Return (X, Y) of the center of cell containing provided text 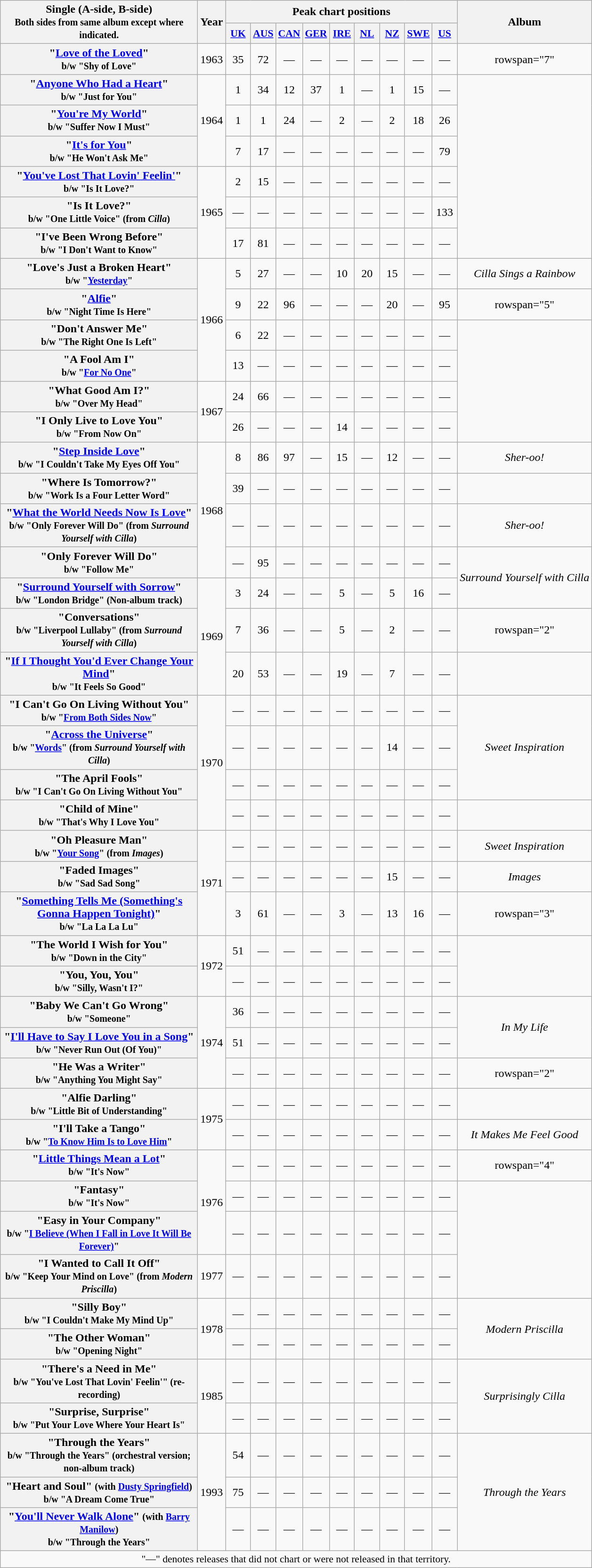
"I've Been Wrong Before"b/w "I Don't Want to Know" (99, 243)
"He Was a Writer"b/w "Anything You Might Say" (99, 1074)
"Faded Images" b/w "Sad Sad Song" (99, 877)
rowspan="5" (525, 304)
Modern Priscilla (525, 1329)
1969 (212, 636)
In My Life (525, 1027)
1966 (212, 320)
"Baby We Can't Go Wrong"b/w "Someone" (99, 1012)
"What Good Am I?"b/w "Over My Head" (99, 396)
NZ (392, 33)
"I Can't Go On Living Without You" b/w "From Both Sides Now" (99, 711)
27 (263, 273)
"The World I Wish for You"b/w "Down in the City" (99, 950)
"Surround Yourself with Sorrow"b/w "London Bridge" (Non-album track) (99, 593)
18 (418, 121)
1964 (212, 121)
"Little Things Mean a Lot"b/w "It's Now" (99, 1165)
rowspan="4" (525, 1165)
1974 (212, 1043)
"You've Lost That Lovin' Feelin'"b/w "Is It Love?" (99, 182)
19 (342, 673)
37 (316, 90)
"Anyone Who Had a Heart"b/w "Just for You" (99, 90)
"I Only Live to Love You"b/w "From Now On" (99, 427)
35 (238, 59)
"I Wanted to Call It Off"b/w "Keep Your Mind on Love" (from Modern Priscilla) (99, 1276)
"Something Tells Me (Something's Gonna Happen Tonight)"b/w "La La La Lu" (99, 913)
"Heart and Soul" (with Dusty Springfield)b/w "A Dream Come True" (99, 1492)
"Love of the Loved"b/w "Shy of Love" (99, 59)
"The April Fools" b/w "I Can't Go On Living Without You" (99, 784)
SWE (418, 33)
"A Fool Am I"b/w "For No One" (99, 366)
Cilla Sings a Rainbow (525, 273)
1985 (212, 1396)
8 (238, 458)
Album (525, 22)
54 (238, 1455)
"Surprise, Surprise"b/w "Put Your Love Where Your Heart Is" (99, 1418)
"You, You, You"b/w "Silly, Wasn't I?" (99, 981)
"I'll Have to Say I Love You in a Song"b/w "Never Run Out (Of You)" (99, 1043)
1965 (212, 212)
133 (445, 212)
CAN (289, 33)
GER (316, 33)
34 (263, 90)
"Only Forever Will Do" b/w "Follow Me" (99, 563)
61 (263, 913)
Year (212, 22)
"Conversations"b/w "Liverpool Lullaby" (from Surround Yourself with Cilla) (99, 630)
AUS (263, 33)
"Love's Just a Broken Heart"b/w "Yesterday" (99, 273)
96 (289, 304)
"Easy in Your Company"b/w "I Believe (When I Fall in Love It Will Be Forever)" (99, 1233)
1968 (212, 510)
Peak chart positions (341, 12)
rowspan="7" (525, 59)
1977 (212, 1276)
"You'll Never Walk Alone" (with Barry Manilow)b/w "Through the Years" (99, 1529)
Images (525, 877)
"Across the Universe" b/w "Words" (from Surround Yourself with Cilla) (99, 747)
Single (A-side, B-side) Both sides from same album except where indicated. (99, 22)
81 (263, 243)
1972 (212, 966)
NL (367, 33)
1993 (212, 1492)
Surround Yourself with Cilla (525, 578)
"Oh Pleasure Man" b/w "Your Song" (from Images) (99, 846)
72 (263, 59)
6 (238, 335)
"Alfie Darling"b/w "Little Bit of Understanding" (99, 1104)
Surprisingly Cilla (525, 1396)
"Where Is Tomorrow?"b/w "Work Is a Four Letter Word" (99, 488)
1971 (212, 883)
It Makes Me Feel Good (525, 1135)
53 (263, 673)
IRE (342, 33)
10 (342, 273)
"If I Thought You'd Ever Change Your Mind"b/w "It Feels So Good" (99, 673)
75 (238, 1492)
"Through the Years"b/w "Through the Years" (orchestral version; non-album track) (99, 1455)
"What the World Needs Now Is Love" b/w "Only Forever Will Do" (from Surround Yourself with Cilla) (99, 525)
rowspan="3" (525, 913)
"—" denotes releases that did not chart or were not released in that territory. (296, 1560)
1978 (212, 1329)
"The Other Woman"b/w "Opening Night" (99, 1344)
66 (263, 396)
US (445, 33)
1963 (212, 59)
"Child of Mine"b/w "That's Why I Love You" (99, 815)
"Silly Boy"b/w "I Couldn't Make My Mind Up" (99, 1313)
"You're My World"b/w "Suffer Now I Must" (99, 121)
1975 (212, 1119)
Through the Years (525, 1492)
"I'll Take a Tango"b/w "To Know Him Is to Love Him" (99, 1135)
86 (263, 458)
1976 (212, 1202)
1970 (212, 763)
9 (238, 304)
"Step Inside Love"b/w "I Couldn't Take My Eyes Off You" (99, 458)
39 (238, 488)
97 (289, 458)
1967 (212, 411)
"It's for You"b/w "He Won't Ask Me" (99, 151)
"There's a Need in Me"b/w "You've Lost That Lovin' Feelin'" (re-recording) (99, 1381)
"Fantasy" b/w "It's Now" (99, 1196)
79 (445, 151)
"Alfie"b/w "Night Time Is Here" (99, 304)
UK (238, 33)
"Don't Answer Me"b/w "The Right One Is Left" (99, 335)
"Is It Love?" b/w "One Little Voice" (from Cilla) (99, 212)
